Find where the given text appears and provide that cell's center as [X, Y] coordinate. 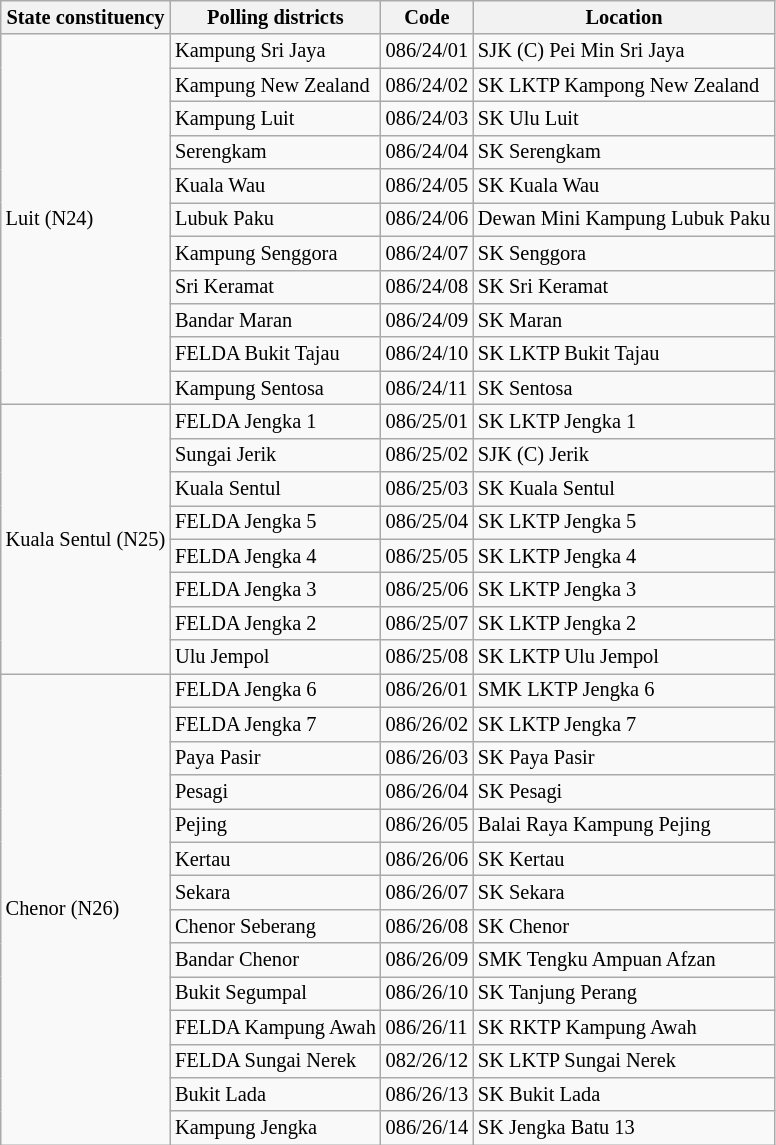
SK Pesagi [624, 791]
SK RKTP Kampung Awah [624, 1027]
FELDA Jengka 2 [276, 623]
Chenor (N26) [86, 908]
SK Serengkam [624, 152]
State constituency [86, 17]
Location [624, 17]
SK Kertau [624, 859]
Chenor Seberang [276, 926]
Sekara [276, 892]
086/25/04 [427, 522]
086/26/09 [427, 960]
Kampung Sri Jaya [276, 51]
SK Sekara [624, 892]
SK Kuala Wau [624, 186]
086/26/04 [427, 791]
Kampung Senggora [276, 253]
Pesagi [276, 791]
Kuala Sentul [276, 489]
Kampung Jengka [276, 1128]
086/24/11 [427, 388]
SK LKTP Jengka 7 [624, 724]
086/26/10 [427, 993]
SK Sentosa [624, 388]
SK Tanjung Perang [624, 993]
SK LKTP Kampong New Zealand [624, 85]
Serengkam [276, 152]
086/26/13 [427, 1094]
Bandar Maran [276, 320]
086/24/01 [427, 51]
SK LKTP Ulu Jempol [624, 657]
Ulu Jempol [276, 657]
SK LKTP Jengka 1 [624, 421]
SK Sri Keramat [624, 287]
086/24/09 [427, 320]
SK LKTP Jengka 2 [624, 623]
Paya Pasir [276, 758]
086/26/02 [427, 724]
086/24/10 [427, 354]
SMK Tengku Ampuan Afzan [624, 960]
SK LKTP Jengka 3 [624, 589]
Kertau [276, 859]
FELDA Jengka 4 [276, 556]
SK Senggora [624, 253]
SJK (C) Jerik [624, 455]
086/26/03 [427, 758]
086/26/01 [427, 690]
086/26/05 [427, 825]
086/25/02 [427, 455]
086/25/07 [427, 623]
Kampung Sentosa [276, 388]
SK Paya Pasir [624, 758]
SJK (C) Pei Min Sri Jaya [624, 51]
Kampung New Zealand [276, 85]
Bandar Chenor [276, 960]
SK Chenor [624, 926]
FELDA Jengka 7 [276, 724]
Sri Keramat [276, 287]
FELDA Jengka 5 [276, 522]
SK LKTP Jengka 4 [624, 556]
FELDA Bukit Tajau [276, 354]
SK Jengka Batu 13 [624, 1128]
086/24/03 [427, 118]
086/24/02 [427, 85]
Kuala Wau [276, 186]
086/26/07 [427, 892]
Lubuk Paku [276, 219]
086/25/03 [427, 489]
082/26/12 [427, 1061]
Dewan Mini Kampung Lubuk Paku [624, 219]
SK Ulu Luit [624, 118]
Luit (N24) [86, 219]
086/24/06 [427, 219]
086/24/07 [427, 253]
SK Kuala Sentul [624, 489]
086/25/01 [427, 421]
FELDA Jengka 3 [276, 589]
Kampung Luit [276, 118]
Polling districts [276, 17]
Code [427, 17]
FELDA Kampung Awah [276, 1027]
SK LKTP Sungai Nerek [624, 1061]
FELDA Jengka 1 [276, 421]
086/25/06 [427, 589]
Bukit Lada [276, 1094]
SK LKTP Bukit Tajau [624, 354]
Balai Raya Kampung Pejing [624, 825]
086/24/05 [427, 186]
Pejing [276, 825]
086/26/06 [427, 859]
SK LKTP Jengka 5 [624, 522]
Kuala Sentul (N25) [86, 538]
Sungai Jerik [276, 455]
SMK LKTP Jengka 6 [624, 690]
086/25/08 [427, 657]
SK Bukit Lada [624, 1094]
086/26/14 [427, 1128]
086/26/11 [427, 1027]
086/25/05 [427, 556]
Bukit Segumpal [276, 993]
086/24/08 [427, 287]
086/26/08 [427, 926]
FELDA Jengka 6 [276, 690]
SK Maran [624, 320]
086/24/04 [427, 152]
FELDA Sungai Nerek [276, 1061]
